Return the (x, y) coordinate for the center point of the cell that contains the specified text.  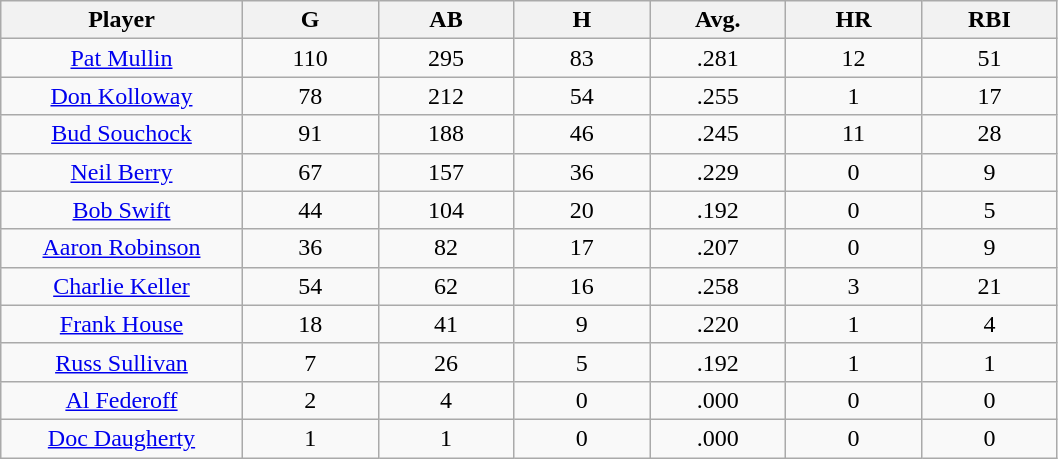
28 (989, 134)
Don Kolloway (122, 96)
RBI (989, 20)
Player (122, 20)
41 (446, 324)
91 (310, 134)
157 (446, 172)
Doc Daugherty (122, 438)
Bud Souchock (122, 134)
18 (310, 324)
12 (854, 58)
82 (446, 248)
212 (446, 96)
Pat Mullin (122, 58)
.207 (718, 248)
21 (989, 286)
11 (854, 134)
Neil Berry (122, 172)
Avg. (718, 20)
2 (310, 400)
26 (446, 362)
16 (582, 286)
3 (854, 286)
G (310, 20)
44 (310, 210)
295 (446, 58)
.281 (718, 58)
20 (582, 210)
.220 (718, 324)
.229 (718, 172)
104 (446, 210)
H (582, 20)
110 (310, 58)
78 (310, 96)
.255 (718, 96)
AB (446, 20)
.258 (718, 286)
Al Federoff (122, 400)
HR (854, 20)
.245 (718, 134)
51 (989, 58)
Bob Swift (122, 210)
67 (310, 172)
62 (446, 286)
83 (582, 58)
Russ Sullivan (122, 362)
Charlie Keller (122, 286)
Frank House (122, 324)
Aaron Robinson (122, 248)
188 (446, 134)
46 (582, 134)
7 (310, 362)
